Search for the cell housing the specified text and yield its [X, Y] center coordinate. 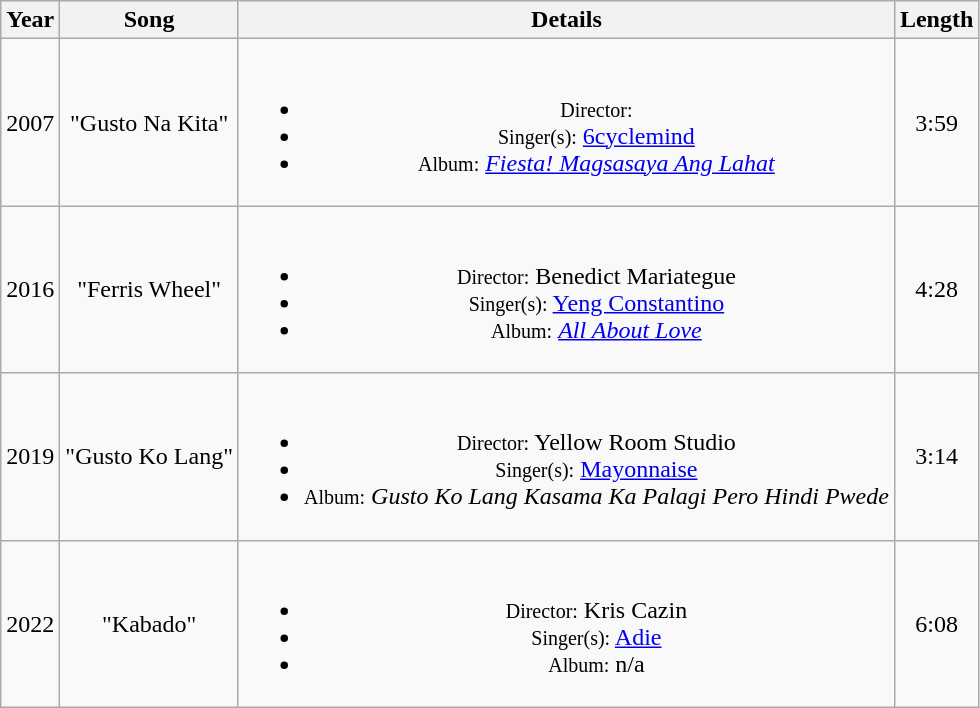
"Gusto Ko Lang" [150, 456]
Details [566, 20]
Year [30, 20]
"Ferris Wheel" [150, 290]
Length [936, 20]
4:28 [936, 290]
6:08 [936, 624]
"Gusto Na Kita" [150, 122]
Director: Benedict MariategueSinger(s): Yeng ConstantinoAlbum: All About Love [566, 290]
2022 [30, 624]
2016 [30, 290]
Director: Yellow Room StudioSinger(s): MayonnaiseAlbum: Gusto Ko Lang Kasama Ka Palagi Pero Hindi Pwede [566, 456]
Director: Kris CazinSinger(s): AdieAlbum: n/a [566, 624]
3:59 [936, 122]
2007 [30, 122]
Director:Singer(s): 6cyclemindAlbum: Fiesta! Magsasaya Ang Lahat [566, 122]
3:14 [936, 456]
"Kabado" [150, 624]
Song [150, 20]
2019 [30, 456]
